Determine the (x, y) coordinate at the center of the cell enclosing the given text.  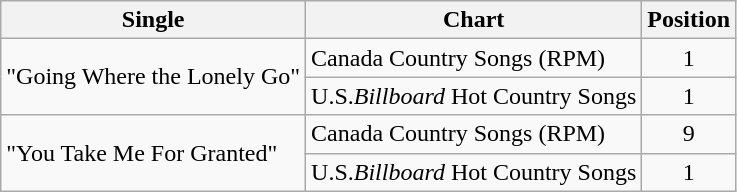
"You Take Me For Granted" (154, 153)
Chart (474, 20)
Single (154, 20)
Position (689, 20)
9 (689, 134)
"Going Where the Lonely Go" (154, 77)
